Pinpoint the cell where the given text exists, returning its (x, y) midpoint coordinate. 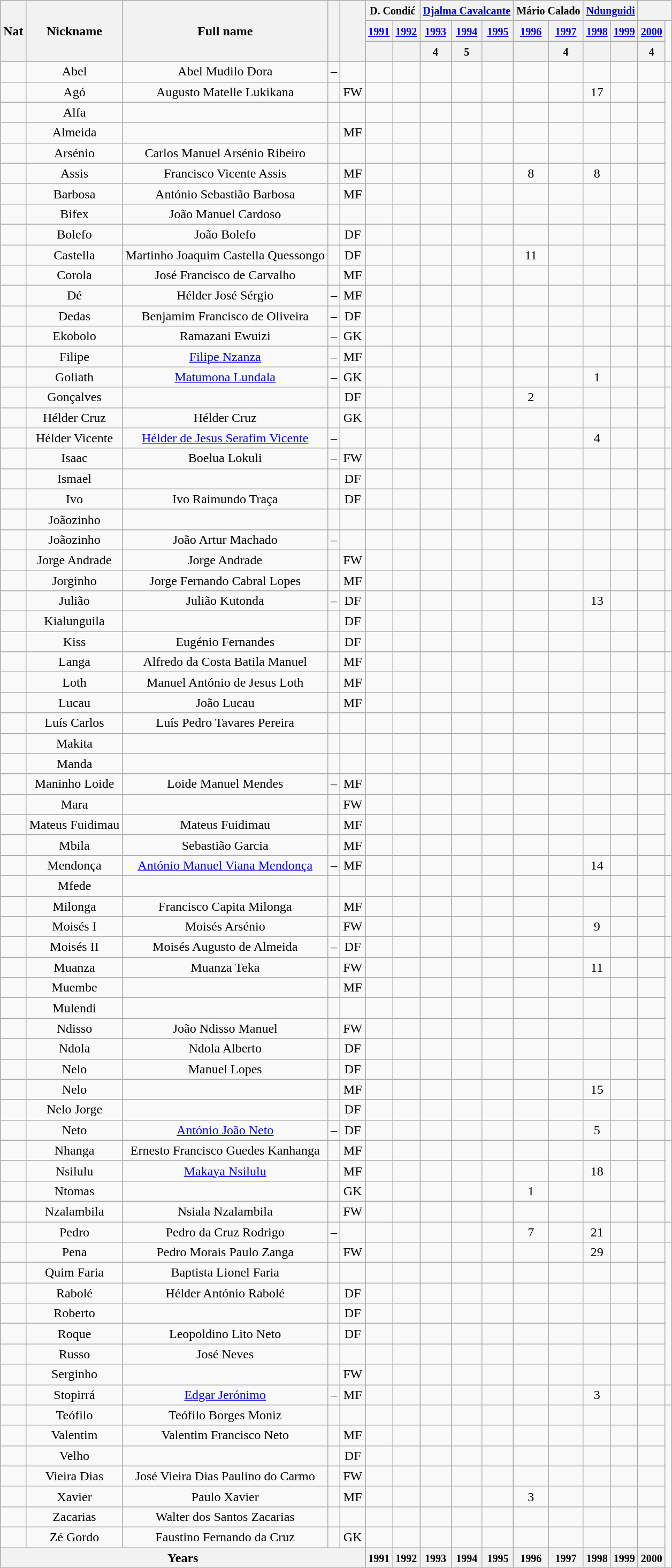
18 (597, 1171)
D. Condić (393, 11)
José Vieira Dias Paulino do Carmo (225, 1476)
Ivo Raimundo Traça (225, 499)
João Manuel Cardoso (225, 214)
Alfredo da Costa Batila Manuel (225, 662)
Julião (74, 601)
Bifex (74, 214)
Hélder Vicente (74, 438)
Boelua Lokuli (225, 458)
Francisco Vicente Assis (225, 173)
Loide Manuel Mendes (225, 784)
Xavier (74, 1496)
Francisco Capita Milonga (225, 906)
Lucau (74, 703)
Jorginho (74, 580)
Assis (74, 173)
Dé (74, 296)
Nickname (74, 31)
Muanza Teka (225, 967)
Arsénio (74, 153)
Hélder de Jesus Serafim Vicente (225, 438)
Kiss (74, 642)
João Bolefo (225, 234)
Baptista Lionel Faria (225, 1273)
Nhanga (74, 1150)
Carlos Manuel Arsénio Ribeiro (225, 153)
Ndola (74, 1049)
Alfa (74, 112)
Nzalambila (74, 1211)
Manuel António de Jesus Loth (225, 682)
Luís Pedro Tavares Pereira (225, 723)
Ndola Alberto (225, 1049)
Dedas (74, 316)
António João Neto (225, 1130)
Eugénio Fernandes (225, 642)
Rabolé (74, 1293)
Paulo Xavier (225, 1496)
14 (597, 865)
Valentim Francisco Neto (225, 1435)
Faustino Fernando da Cruz (225, 1537)
João Artur Machado (225, 540)
Luís Carlos (74, 723)
Goliath (74, 377)
Neto (74, 1130)
Agó (74, 92)
Mfede (74, 886)
Sebastião Garcia (225, 845)
29 (597, 1252)
7 (531, 1232)
Loth (74, 682)
Ndunguidi (610, 11)
Nsiala Nzalambila (225, 1211)
Corola (74, 275)
Filipe Nzanza (225, 357)
João Lucau (225, 703)
Manuel Lopes (225, 1069)
Ernesto Francisco Guedes Kanhanga (225, 1150)
Nat (13, 31)
Mara (74, 804)
17 (597, 92)
Isaac (74, 458)
Benjamim Francisco de Oliveira (225, 316)
António Manuel Viana Mendonça (225, 865)
Leopoldino Lito Neto (225, 1334)
Abel Mudilo Dora (225, 72)
Maninho Loide (74, 784)
13 (597, 601)
António Sebastião Barbosa (225, 194)
Julião Kutonda (225, 601)
Augusto Matelle Lukikana (225, 92)
Nsilulu (74, 1171)
Kialunguila (74, 621)
Filipe (74, 357)
Pena (74, 1252)
Abel (74, 72)
José Neves (225, 1354)
Matumona Lundala (225, 377)
Ivo (74, 499)
João Ndisso Manuel (225, 1028)
Castella (74, 255)
Roque (74, 1334)
Ndisso (74, 1028)
Hélder António Rabolé (225, 1293)
Makaya Nsilulu (225, 1171)
Moisés Arsénio (225, 927)
Vieira Dias (74, 1476)
21 (597, 1232)
Jorge Fernando Cabral Lopes (225, 580)
Djalma Cavalcante (467, 11)
Makita (74, 743)
Valentim (74, 1435)
Stopirrá (74, 1395)
Edgar Jerónimo (225, 1395)
Ramazani Ewuizi (225, 336)
Zacarias (74, 1517)
José Francisco de Carvalho (225, 275)
Ismael (74, 479)
Russo (74, 1354)
Mendonça (74, 865)
Nelo Jorge (74, 1110)
Zé Gordo (74, 1537)
Martinho Joaquim Castella Quessongo (225, 255)
Muanza (74, 967)
Manda (74, 764)
Roberto (74, 1313)
Barbosa (74, 194)
Langa (74, 662)
Mário Calado (548, 11)
Bolefo (74, 234)
9 (597, 927)
Teófilo (74, 1415)
Ntomas (74, 1191)
Moisés Augusto de Almeida (225, 947)
Serginho (74, 1374)
Milonga (74, 906)
2 (531, 397)
Muembe (74, 988)
Gonçalves (74, 397)
Moisés I (74, 927)
Mulendi (74, 1008)
Pedro (74, 1232)
Quim Faria (74, 1273)
Teófilo Borges Moniz (225, 1415)
Almeida (74, 133)
Hélder José Sérgio (225, 296)
Full name (225, 31)
Walter dos Santos Zacarias (225, 1517)
Ekobolo (74, 336)
Pedro da Cruz Rodrigo (225, 1232)
Velho (74, 1456)
Pedro Morais Paulo Zanga (225, 1252)
15 (597, 1089)
Years (183, 1558)
Moisés II (74, 947)
Mbila (74, 845)
